Pinpoint the cell where the given text exists, returning its (X, Y) midpoint coordinate. 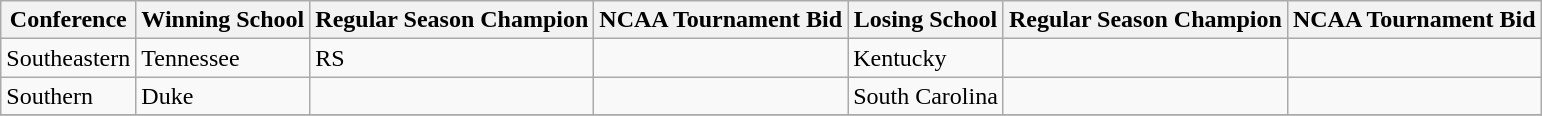
Losing School (926, 20)
Tennessee (223, 58)
Winning School (223, 20)
Conference (68, 20)
RS (452, 58)
Kentucky (926, 58)
Southern (68, 96)
Southeastern (68, 58)
South Carolina (926, 96)
Duke (223, 96)
